Return [X, Y] of the center of cell containing provided text 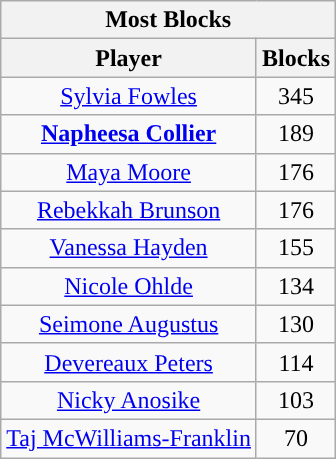
189 [296, 134]
Most Blocks [168, 20]
Vanessa Hayden [129, 248]
134 [296, 286]
Seimone Augustus [129, 324]
Maya Moore [129, 172]
Nicole Ohlde [129, 286]
Blocks [296, 58]
114 [296, 362]
155 [296, 248]
130 [296, 324]
345 [296, 96]
Taj McWilliams-Franklin [129, 438]
Sylvia Fowles [129, 96]
Rebekkah Brunson [129, 210]
Nicky Anosike [129, 400]
103 [296, 400]
Devereaux Peters [129, 362]
Player [129, 58]
Napheesa Collier [129, 134]
70 [296, 438]
